Detect which cell encompasses the target text, then output its (x, y) center coordinate. 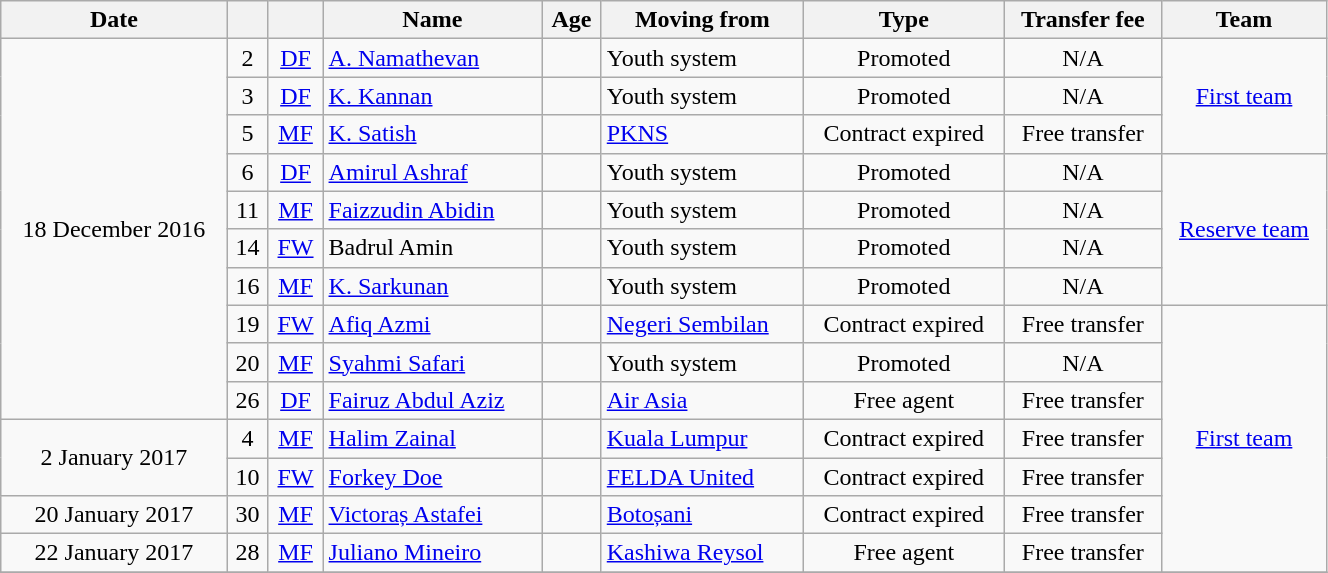
Kashiwa Reysol (702, 553)
K. Sarkunan (432, 286)
22 January 2017 (114, 553)
26 (248, 400)
18 December 2016 (114, 230)
Air Asia (702, 400)
Name (432, 20)
4 (248, 438)
Moving from (702, 20)
FELDA United (702, 477)
20 January 2017 (114, 515)
3 (248, 96)
Syahmi Safari (432, 362)
28 (248, 553)
Afiq Azmi (432, 324)
Kuala Lumpur (702, 438)
2 (248, 58)
Reserve team (1244, 229)
PKNS (702, 134)
2 January 2017 (114, 457)
5 (248, 134)
Team (1244, 20)
Halim Zainal (432, 438)
Faizzudin Abidin (432, 210)
Transfer fee (1083, 20)
20 (248, 362)
30 (248, 515)
Age (572, 20)
19 (248, 324)
Badrul Amin (432, 248)
10 (248, 477)
Victoraș Astafei (432, 515)
Amirul Ashraf (432, 172)
14 (248, 248)
11 (248, 210)
Type (904, 20)
16 (248, 286)
Juliano Mineiro (432, 553)
K. Kannan (432, 96)
Botoșani (702, 515)
6 (248, 172)
A. Namathevan (432, 58)
Fairuz Abdul Aziz (432, 400)
K. Satish (432, 134)
Date (114, 20)
Negeri Sembilan (702, 324)
Forkey Doe (432, 477)
